Detect which cell encompasses the target text, then output its [x, y] center coordinate. 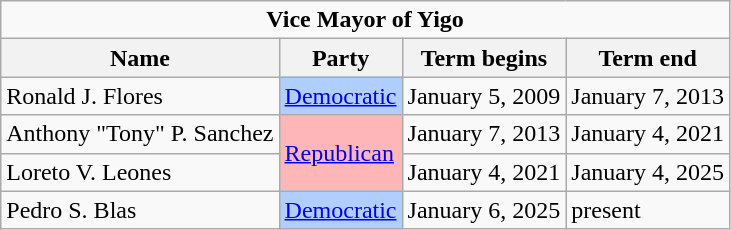
Anthony "Tony" P. Sanchez [140, 134]
Loreto V. Leones [140, 172]
Name [140, 58]
present [648, 210]
Term begins [484, 58]
January 6, 2025 [484, 210]
Ronald J. Flores [140, 96]
Pedro S. Blas [140, 210]
Republican [340, 153]
Term end [648, 58]
January 5, 2009 [484, 96]
January 4, 2025 [648, 172]
Vice Mayor of Yigo [366, 20]
Party [340, 58]
